Search for the cell housing the specified text and yield its [X, Y] center coordinate. 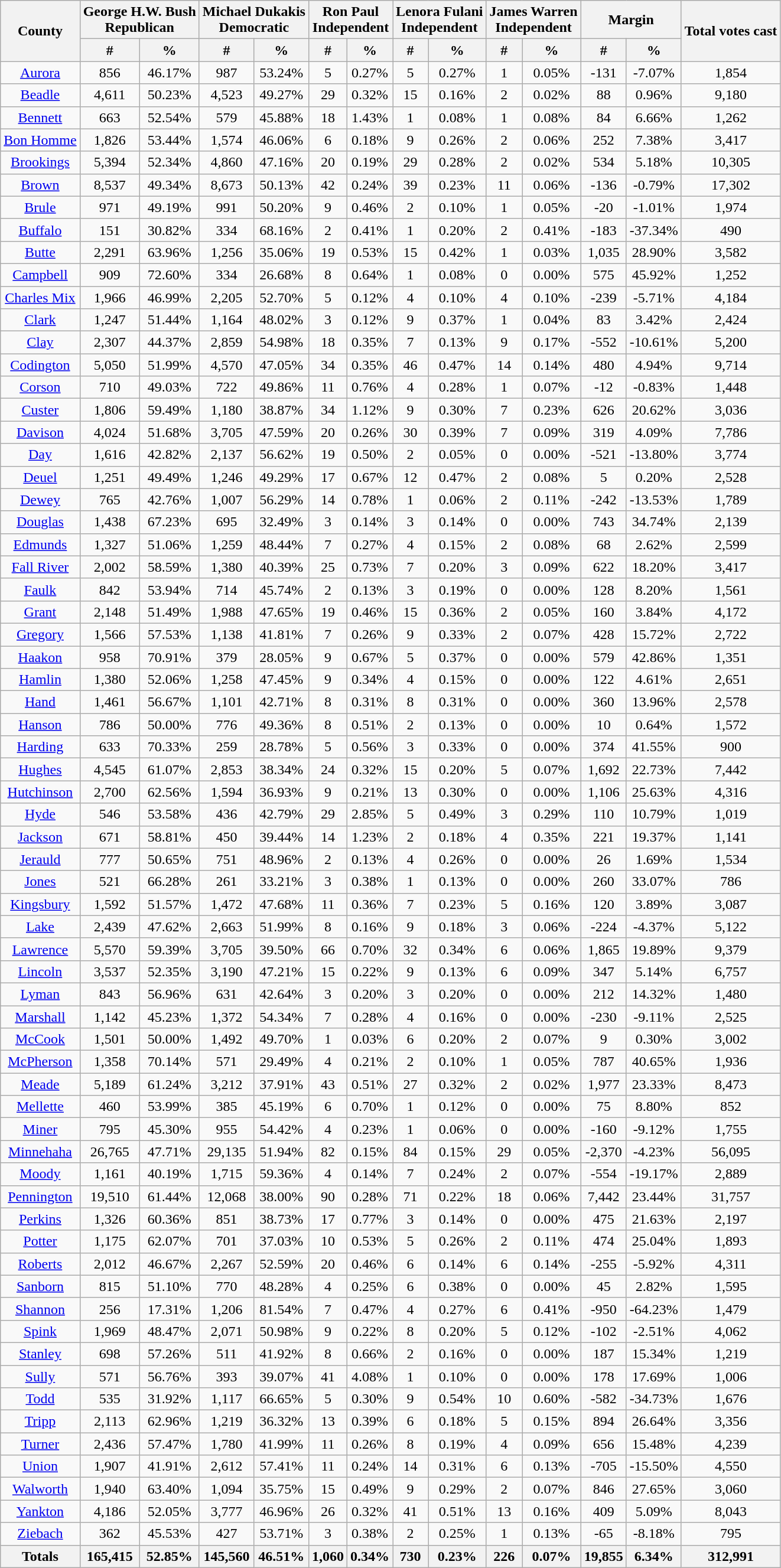
50.98% [281, 1331]
39 [411, 185]
1,262 [731, 118]
2.85% [370, 814]
48.44% [281, 545]
McPherson [40, 1062]
360 [604, 702]
20.62% [653, 410]
2,002 [110, 567]
4,062 [731, 1331]
41.81% [281, 634]
49.70% [281, 1039]
626 [604, 410]
-34.73% [653, 1399]
22.73% [653, 770]
29,135 [227, 1152]
319 [604, 432]
3,087 [731, 904]
2,889 [731, 1174]
Pennington [40, 1197]
-13.80% [653, 455]
Hyde [40, 814]
62.96% [169, 1422]
3.84% [653, 612]
Lawrence [40, 949]
83 [604, 320]
1,358 [110, 1062]
894 [604, 1422]
-37.34% [653, 230]
428 [604, 634]
480 [604, 365]
28.78% [281, 747]
42.79% [281, 814]
8.80% [653, 1107]
68.16% [281, 230]
15.72% [653, 634]
Sanborn [40, 1286]
57.47% [169, 1444]
-2.51% [653, 1331]
1,259 [227, 545]
44.37% [169, 343]
40.65% [653, 1062]
698 [110, 1354]
45.30% [169, 1129]
4,545 [110, 770]
42 [327, 185]
10,305 [731, 162]
Total votes cast [731, 31]
62.56% [169, 792]
1,006 [731, 1377]
1,826 [110, 140]
15.34% [653, 1354]
38.87% [281, 410]
50.20% [281, 207]
14.32% [653, 994]
Moody [40, 1174]
151 [110, 230]
40.19% [169, 1174]
Potter [40, 1241]
122 [604, 680]
33.07% [653, 882]
29.49% [281, 1062]
-102 [604, 1331]
Grant [40, 612]
474 [604, 1241]
2,651 [731, 680]
Haakon [40, 657]
42.71% [281, 702]
1,692 [604, 770]
Edmunds [40, 545]
47.05% [281, 365]
-160 [604, 1129]
1,438 [110, 522]
815 [110, 1286]
987 [227, 73]
Clay [40, 343]
221 [604, 837]
1,448 [731, 387]
James WarrenIndependent [533, 20]
1,326 [110, 1219]
2,307 [110, 343]
88 [604, 95]
2,424 [731, 320]
3.42% [653, 320]
90 [327, 1197]
4,570 [227, 365]
0.76% [370, 387]
45.88% [281, 118]
-255 [604, 1264]
-20 [604, 207]
1,969 [110, 1331]
2,113 [110, 1422]
75 [604, 1107]
Lenora FulaniIndependent [440, 20]
1,492 [227, 1039]
165,415 [110, 1556]
374 [604, 747]
Hand [40, 702]
-19.17% [653, 1174]
4,311 [731, 1264]
2,197 [731, 1219]
2,436 [110, 1444]
21.63% [653, 1219]
0.77% [370, 1219]
Codington [40, 365]
2,012 [110, 1264]
120 [604, 904]
1,594 [227, 792]
52.34% [169, 162]
475 [604, 1219]
Brule [40, 207]
436 [227, 814]
534 [604, 162]
61.44% [169, 1197]
2,205 [227, 297]
26,765 [110, 1152]
1,161 [110, 1174]
Buffalo [40, 230]
Faulk [40, 589]
-521 [604, 455]
3,002 [731, 1039]
51.06% [169, 545]
5,122 [731, 927]
Sully [40, 1377]
58.59% [169, 567]
Jerauld [40, 859]
52.85% [169, 1556]
Campbell [40, 275]
260 [604, 882]
1,106 [604, 792]
George H.W. BushRepublican [139, 20]
28.05% [281, 657]
546 [110, 814]
1,138 [227, 634]
57.41% [281, 1466]
50.23% [169, 95]
51.49% [169, 612]
Shannon [40, 1309]
671 [110, 837]
4,550 [731, 1466]
53.94% [169, 589]
1,472 [227, 904]
1,175 [110, 1241]
Union [40, 1466]
1,940 [110, 1489]
47.62% [169, 927]
Jones [40, 882]
4,316 [731, 792]
Bon Homme [40, 140]
59.36% [281, 1174]
1,206 [227, 1309]
1,117 [227, 1399]
31.92% [169, 1399]
1,258 [227, 680]
852 [731, 1107]
39.07% [281, 1377]
49.86% [281, 387]
2,137 [227, 455]
-0.83% [653, 387]
0.73% [370, 567]
0.54% [457, 1399]
50.13% [281, 185]
23.44% [653, 1197]
5,200 [731, 343]
72.60% [169, 275]
Perkins [40, 1219]
971 [110, 207]
-950 [604, 1309]
2,528 [731, 477]
-0.79% [653, 185]
49.29% [281, 477]
765 [110, 500]
0.17% [552, 343]
71 [411, 1197]
38.00% [281, 1197]
851 [227, 1219]
-65 [604, 1534]
2,139 [731, 522]
1,141 [731, 837]
770 [227, 1286]
-554 [604, 1174]
1,561 [731, 589]
1,256 [227, 252]
4,239 [731, 1444]
Spink [40, 1331]
66.28% [169, 882]
41.92% [281, 1354]
900 [731, 747]
23.33% [653, 1084]
Todd [40, 1399]
49.03% [169, 387]
53.99% [169, 1107]
5.14% [653, 972]
Deuel [40, 477]
51.44% [169, 320]
Kingsbury [40, 904]
42.76% [169, 500]
2,525 [731, 1016]
Marshall [40, 1016]
Fall River [40, 567]
48.28% [281, 1286]
25.63% [653, 792]
1,789 [731, 500]
1,461 [110, 702]
1,035 [604, 252]
955 [227, 1129]
45.19% [281, 1107]
32 [411, 949]
-2,370 [604, 1152]
17.69% [653, 1377]
-9.11% [653, 1016]
45 [604, 1286]
47.45% [281, 680]
McCook [40, 1039]
3,777 [227, 1511]
622 [604, 567]
32.49% [281, 522]
27.65% [653, 1489]
Margin [631, 20]
575 [604, 275]
25 [327, 567]
17.31% [169, 1309]
31,757 [731, 1197]
9,180 [731, 95]
Dewey [40, 500]
56.29% [281, 500]
128 [604, 589]
Gregory [40, 634]
2,700 [110, 792]
2,612 [227, 1466]
-12 [604, 387]
1,936 [731, 1062]
26.68% [281, 275]
3,774 [731, 455]
710 [110, 387]
1,806 [110, 410]
0.56% [370, 747]
47.71% [169, 1152]
33.21% [281, 882]
1.43% [370, 118]
67.23% [169, 522]
3,212 [227, 1084]
-705 [604, 1466]
0.96% [653, 95]
6.34% [653, 1556]
1,351 [731, 657]
Totals [40, 1556]
843 [110, 994]
743 [604, 522]
2,853 [227, 770]
1,755 [731, 1129]
-5.92% [653, 1264]
787 [604, 1062]
Harding [40, 747]
347 [604, 972]
730 [411, 1556]
4.94% [653, 365]
362 [110, 1534]
43 [327, 1084]
751 [227, 859]
312,991 [731, 1556]
385 [227, 1107]
1,060 [327, 1556]
2,663 [227, 927]
Jackson [40, 837]
66 [327, 949]
Beadle [40, 95]
41.91% [169, 1466]
68 [604, 545]
3,060 [731, 1489]
3,356 [731, 1422]
28.90% [653, 252]
2,859 [227, 343]
1,372 [227, 1016]
56.96% [169, 994]
4,172 [731, 612]
Custer [40, 410]
Roberts [40, 1264]
30 [411, 432]
-242 [604, 500]
Hanson [40, 725]
53.44% [169, 140]
0.78% [370, 500]
0.04% [552, 320]
Aurora [40, 73]
Walworth [40, 1489]
4,184 [731, 297]
47.68% [281, 904]
252 [604, 140]
4,611 [110, 95]
81.54% [281, 1309]
4,860 [227, 162]
5.09% [653, 1511]
Butte [40, 252]
52.35% [169, 972]
36.32% [281, 1422]
Minnehaha [40, 1152]
15.48% [653, 1444]
4,523 [227, 95]
-582 [604, 1399]
-5.71% [653, 297]
0.60% [552, 1399]
2,722 [731, 634]
58.81% [169, 837]
633 [110, 747]
3,190 [227, 972]
41.99% [281, 1444]
52.54% [169, 118]
-1.01% [653, 207]
Douglas [40, 522]
1,251 [110, 477]
34.74% [653, 522]
1,966 [110, 297]
1,893 [731, 1241]
0.50% [370, 455]
2,267 [227, 1264]
0.66% [370, 1354]
701 [227, 1241]
427 [227, 1534]
1,592 [110, 904]
160 [604, 612]
30.82% [169, 230]
27 [411, 1084]
46.06% [281, 140]
48.02% [281, 320]
Hamlin [40, 680]
Turner [40, 1444]
1,566 [110, 634]
Meade [40, 1084]
51.57% [169, 904]
8,537 [110, 185]
1,780 [227, 1444]
2,599 [731, 545]
42.82% [169, 455]
45.74% [281, 589]
-136 [604, 185]
60.36% [169, 1219]
51.94% [281, 1152]
56.62% [281, 455]
54.98% [281, 343]
856 [110, 73]
-64.23% [653, 1309]
37.03% [281, 1241]
-131 [604, 73]
5,050 [110, 365]
18.20% [653, 567]
Davison [40, 432]
1,534 [731, 859]
49.49% [169, 477]
63.40% [169, 1489]
48.47% [169, 1331]
212 [604, 994]
Corson [40, 387]
Lake [40, 927]
70.33% [169, 747]
Clark [40, 320]
846 [604, 1489]
Michael DukakisDemocratic [254, 20]
50.65% [169, 859]
1,574 [227, 140]
45.23% [169, 1016]
393 [227, 1377]
8,043 [731, 1511]
46 [411, 365]
1,676 [731, 1399]
57.53% [169, 634]
70.91% [169, 657]
1.12% [370, 410]
19,510 [110, 1197]
187 [604, 1354]
46.51% [281, 1556]
Lincoln [40, 972]
42.64% [281, 994]
13.96% [653, 702]
45.92% [653, 275]
663 [110, 118]
47.59% [281, 432]
1,595 [731, 1286]
63.96% [169, 252]
1.23% [370, 837]
41.55% [653, 747]
991 [227, 207]
Yankton [40, 1511]
695 [227, 522]
490 [731, 230]
52.05% [169, 1511]
26.64% [653, 1422]
511 [227, 1354]
2.82% [653, 1286]
70.14% [169, 1062]
Day [40, 455]
Hughes [40, 770]
3.89% [653, 904]
-4.23% [653, 1152]
40.39% [281, 567]
3,582 [731, 252]
Hutchinson [40, 792]
57.26% [169, 1354]
Stanley [40, 1354]
36.93% [281, 792]
-230 [604, 1016]
-8.18% [653, 1534]
3,036 [731, 410]
3,537 [110, 972]
10.79% [653, 814]
Lyman [40, 994]
Brown [40, 185]
1,142 [110, 1016]
6,757 [731, 972]
42.86% [653, 657]
52.59% [281, 1264]
35.75% [281, 1489]
4.09% [653, 432]
379 [227, 657]
17,302 [731, 185]
9,379 [731, 949]
5.18% [653, 162]
7,786 [731, 432]
110 [604, 814]
1,865 [604, 949]
-15.50% [653, 1466]
24 [327, 770]
4.08% [370, 1377]
Ziebach [40, 1534]
49.36% [281, 725]
46.99% [169, 297]
47.65% [281, 612]
66.65% [281, 1399]
25.04% [653, 1241]
Tripp [40, 1422]
56,095 [731, 1152]
178 [604, 1377]
2,291 [110, 252]
62.07% [169, 1241]
226 [505, 1556]
5,394 [110, 162]
4,024 [110, 432]
8,673 [227, 185]
1,101 [227, 702]
656 [604, 1444]
261 [227, 882]
1,327 [110, 545]
19,855 [604, 1556]
1,246 [227, 477]
1,854 [731, 73]
1,501 [110, 1039]
1,572 [731, 725]
8.20% [653, 589]
2,148 [110, 612]
1,019 [731, 814]
1,479 [731, 1309]
1,094 [227, 1489]
45.53% [169, 1534]
958 [110, 657]
47.21% [281, 972]
53.71% [281, 1534]
19.37% [653, 837]
-7.07% [653, 73]
1,252 [731, 275]
1,007 [227, 500]
39.50% [281, 949]
49.27% [281, 95]
Mellette [40, 1107]
-224 [604, 927]
Charles Mix [40, 297]
Miner [40, 1129]
6.66% [653, 118]
1,977 [604, 1084]
48.96% [281, 859]
460 [110, 1107]
2,439 [110, 927]
722 [227, 387]
2,578 [731, 702]
61.07% [169, 770]
54.34% [281, 1016]
38.73% [281, 1219]
Ron PaulIndependent [350, 20]
-9.12% [653, 1129]
1,907 [110, 1466]
39.44% [281, 837]
8,473 [731, 1084]
5,570 [110, 949]
35.06% [281, 252]
49.34% [169, 185]
1,616 [110, 455]
1.69% [653, 859]
56.76% [169, 1377]
5,189 [110, 1084]
9,714 [731, 365]
145,560 [227, 1556]
-4.37% [653, 927]
52.06% [169, 680]
4,186 [110, 1511]
53.24% [281, 73]
-239 [604, 297]
1,480 [731, 994]
82 [327, 1152]
0.42% [457, 252]
37.91% [281, 1084]
46.96% [281, 1511]
1,715 [227, 1174]
-10.61% [653, 343]
1,247 [110, 320]
County [40, 31]
Brookings [40, 162]
19.89% [653, 949]
4.61% [653, 680]
409 [604, 1511]
2,071 [227, 1331]
909 [110, 275]
Bennett [40, 118]
521 [110, 882]
59.39% [169, 949]
12 [411, 477]
12,068 [227, 1197]
53.58% [169, 814]
776 [227, 725]
51.68% [169, 432]
56.67% [169, 702]
61.24% [169, 1084]
450 [227, 837]
46.17% [169, 73]
777 [110, 859]
631 [227, 994]
259 [227, 747]
1,974 [731, 207]
7.38% [653, 140]
54.42% [281, 1129]
535 [110, 1399]
842 [110, 589]
-13.53% [653, 500]
47.16% [281, 162]
49.19% [169, 207]
1,164 [227, 320]
52.70% [281, 297]
46.67% [169, 1264]
38.34% [281, 770]
-552 [604, 343]
1,180 [227, 410]
714 [227, 589]
-183 [604, 230]
256 [110, 1309]
2.62% [653, 545]
59.49% [169, 410]
1,988 [227, 612]
51.10% [169, 1286]
